Extract the (x, y) coordinate from the center of the cell holding the provided text.  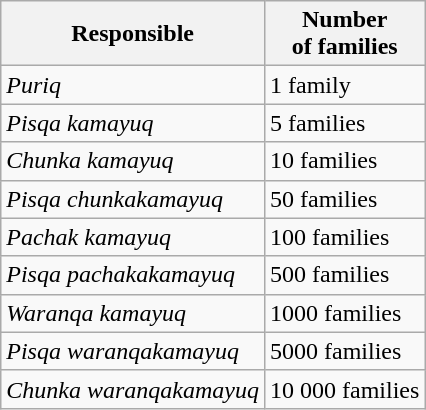
10 families (344, 161)
10 000 families (344, 389)
Pisqa waranqakamayuq (133, 351)
1 family (344, 85)
Waranqa kamayuq (133, 313)
50 families (344, 199)
1000 families (344, 313)
Responsible (133, 34)
100 families (344, 237)
500 families (344, 275)
Pisqa chunkakamayuq (133, 199)
Pisqa kamayuq (133, 123)
Pisqa pachakakamayuq (133, 275)
Puriq (133, 85)
5000 families (344, 351)
Chunka kamayuq (133, 161)
Pachak kamayuq (133, 237)
5 families (344, 123)
Numberof families (344, 34)
Chunka waranqakamayuq (133, 389)
